Detect which cell encompasses the target text, then output its [X, Y] center coordinate. 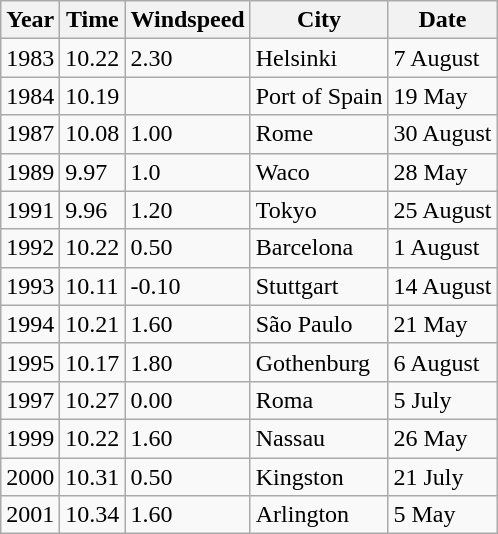
1 August [442, 248]
5 July [442, 400]
10.34 [92, 515]
Roma [319, 400]
21 July [442, 477]
1983 [30, 58]
1.0 [188, 172]
10.08 [92, 134]
10.27 [92, 400]
1.00 [188, 134]
Port of Spain [319, 96]
19 May [442, 96]
7 August [442, 58]
26 May [442, 438]
1997 [30, 400]
10.21 [92, 324]
2001 [30, 515]
1984 [30, 96]
30 August [442, 134]
1993 [30, 286]
14 August [442, 286]
Gothenburg [319, 362]
9.97 [92, 172]
São Paulo [319, 324]
Nassau [319, 438]
1.80 [188, 362]
Rome [319, 134]
1994 [30, 324]
Stuttgart [319, 286]
9.96 [92, 210]
1987 [30, 134]
1.20 [188, 210]
25 August [442, 210]
5 May [442, 515]
Date [442, 20]
-0.10 [188, 286]
10.11 [92, 286]
Helsinki [319, 58]
Arlington [319, 515]
1995 [30, 362]
0.00 [188, 400]
City [319, 20]
1991 [30, 210]
28 May [442, 172]
Year [30, 20]
Tokyo [319, 210]
21 May [442, 324]
6 August [442, 362]
Waco [319, 172]
10.17 [92, 362]
1999 [30, 438]
1992 [30, 248]
Barcelona [319, 248]
Kingston [319, 477]
10.19 [92, 96]
2000 [30, 477]
Windspeed [188, 20]
1989 [30, 172]
2.30 [188, 58]
Time [92, 20]
10.31 [92, 477]
